Detect which cell encompasses the target text, then output its (X, Y) center coordinate. 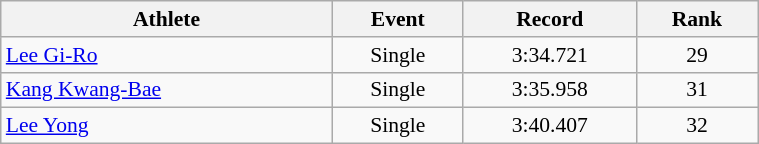
3:40.407 (550, 126)
Record (550, 19)
3:34.721 (550, 55)
31 (696, 90)
Lee Gi-Ro (167, 55)
32 (696, 126)
29 (696, 55)
Kang Kwang-Bae (167, 90)
Lee Yong (167, 126)
Rank (696, 19)
3:35.958 (550, 90)
Athlete (167, 19)
Event (398, 19)
